Search for the cell housing the specified text and yield its [X, Y] center coordinate. 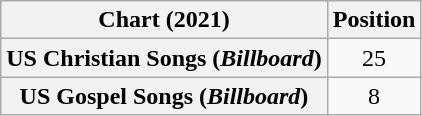
25 [374, 58]
US Christian Songs (Billboard) [164, 58]
Chart (2021) [164, 20]
US Gospel Songs (Billboard) [164, 96]
8 [374, 96]
Position [374, 20]
